Determine the [X, Y] coordinate at the center of the cell enclosing the given text.  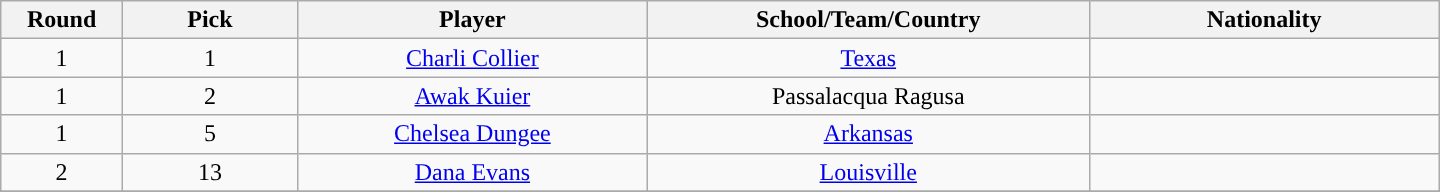
Pick [210, 20]
5 [210, 134]
Texas [868, 58]
Round [62, 20]
Chelsea Dungee [472, 134]
Passalacqua Ragusa [868, 96]
Awak Kuier [472, 96]
Dana Evans [472, 172]
13 [210, 172]
Player [472, 20]
Arkansas [868, 134]
Charli Collier [472, 58]
Nationality [1264, 20]
Louisville [868, 172]
School/Team/Country [868, 20]
